Scan for the cell matching the given text and deliver its [X, Y] coordinate at center. 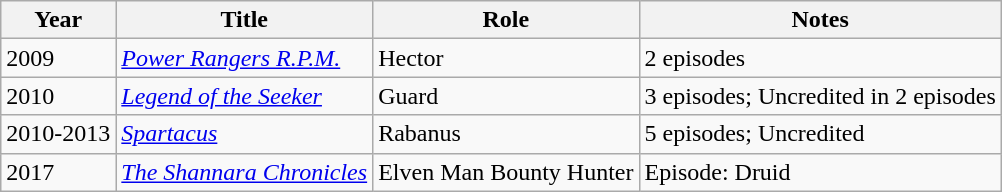
Notes [820, 20]
2 episodes [820, 58]
Elven Man Bounty Hunter [506, 172]
Hector [506, 58]
Guard [506, 96]
3 episodes; Uncredited in 2 episodes [820, 96]
2009 [58, 58]
Power Rangers R.P.M. [244, 58]
2017 [58, 172]
Spartacus [244, 134]
Rabanus [506, 134]
Role [506, 20]
Year [58, 20]
2010 [58, 96]
The Shannara Chronicles [244, 172]
Episode: Druid [820, 172]
5 episodes; Uncredited [820, 134]
2010-2013 [58, 134]
Legend of the Seeker [244, 96]
Title [244, 20]
